Provide the (X, Y) coordinate of the cell's center where the given text is located.  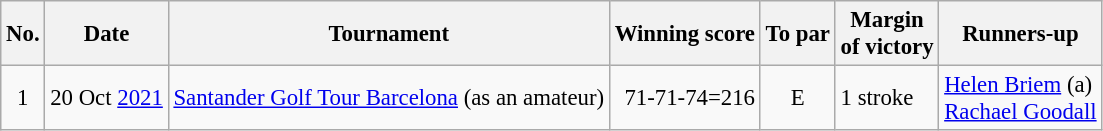
No. (23, 34)
Runners-up (1020, 34)
20 Oct 2021 (106, 98)
Tournament (388, 34)
E (798, 98)
Helen Briem (a) Rachael Goodall (1020, 98)
1 (23, 98)
To par (798, 34)
71-71-74=216 (684, 98)
1 stroke (887, 98)
Date (106, 34)
Santander Golf Tour Barcelona (as an amateur) (388, 98)
Marginof victory (887, 34)
Winning score (684, 34)
